Search for the cell housing the specified text and yield its [x, y] center coordinate. 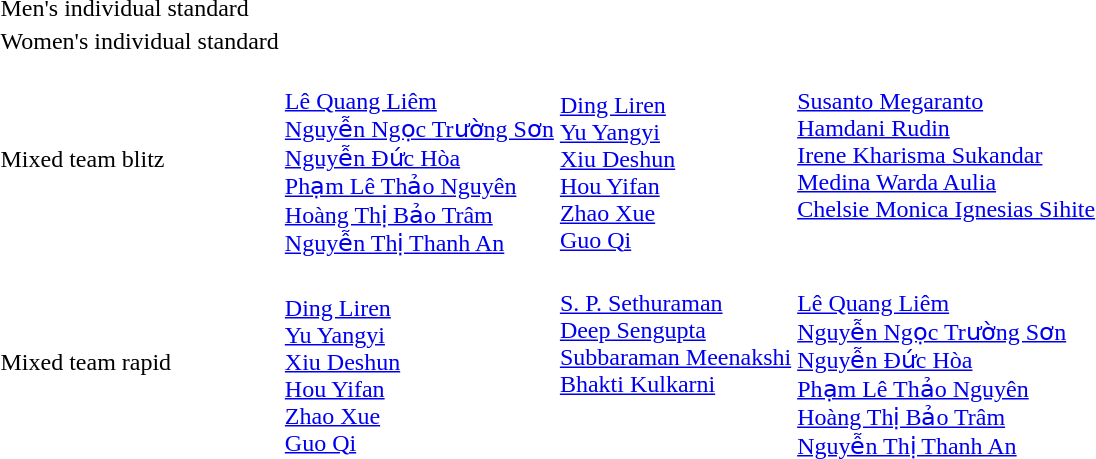
Ding LirenYu YangyiXiu DeshunHou YifanZhao XueGuo Qi [675, 159]
Lê Quang LiêmNguyễn Ngọc Trường SơnNguyễn Đức HòaPhạm Lê Thảo NguyênHoàng Thị Bảo TrâmNguyễn Thị Thanh An [419, 159]
